Provide the [x, y] coordinate of the cell's center where the given text is located.  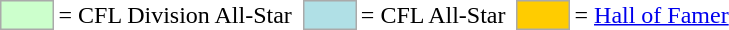
= CFL All-Star [433, 15]
= CFL Division All-Star [175, 15]
